Pinpoint the cell where the given text exists, returning its (x, y) midpoint coordinate. 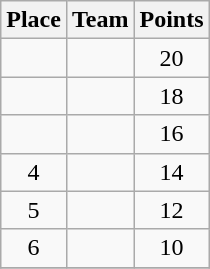
16 (172, 134)
20 (172, 58)
10 (172, 248)
12 (172, 210)
4 (34, 172)
6 (34, 248)
14 (172, 172)
Place (34, 20)
Points (172, 20)
5 (34, 210)
Team (100, 20)
18 (172, 96)
